For the text-containing cell, return its midpoint in [x, y] coordinate format. 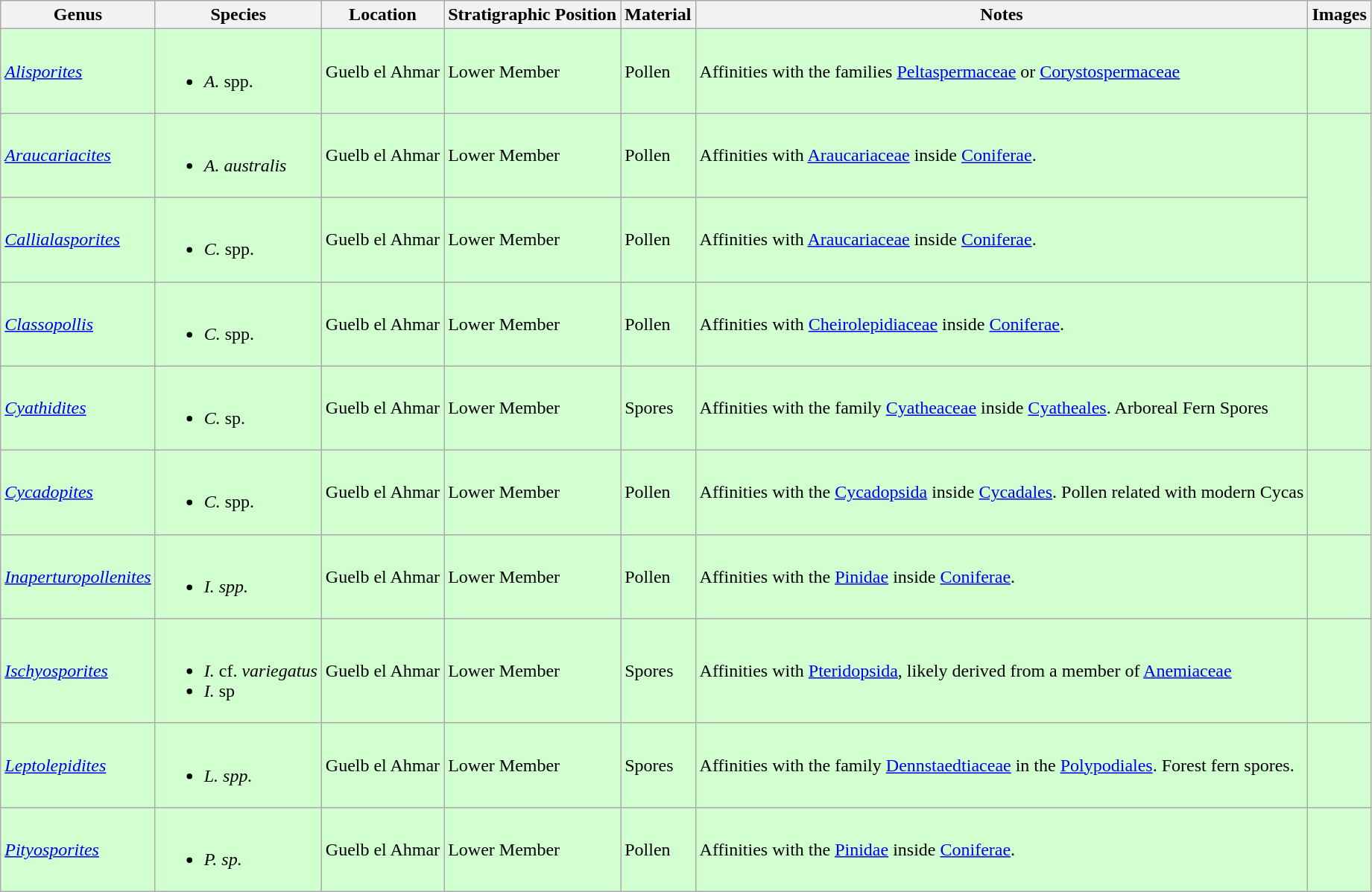
P. sp. [238, 850]
Cycadopites [78, 492]
Stratigraphic Position [532, 15]
Affinities with Pteridopsida, likely derived from a member of Anemiaceae [1002, 671]
A. spp. [238, 72]
Pityosporites [78, 850]
Notes [1002, 15]
Classopollis [78, 323]
Affinities with the family Cyatheaceae inside Cyatheales. Arboreal Fern Spores [1002, 408]
Images [1339, 15]
Araucariacites [78, 155]
I. cf. variegatusI. sp [238, 671]
Affinities with the family Dennstaedtiaceae in the Polypodiales. Forest fern spores. [1002, 765]
Location [382, 15]
Species [238, 15]
C. sp. [238, 408]
Genus [78, 15]
Leptolepidites [78, 765]
Material [658, 15]
Affinities with Cheirolepidiaceae inside Coniferae. [1002, 323]
L. spp. [238, 765]
A. australis [238, 155]
I. spp. [238, 577]
Inaperturopollenites [78, 577]
Ischyosporites [78, 671]
Affinities with the Cycadopsida inside Cycadales. Pollen related with modern Cycas [1002, 492]
Callialasporites [78, 240]
Alisporites [78, 72]
Cyathidites [78, 408]
Affinities with the families Peltaspermaceae or Corystospermaceae [1002, 72]
